For the text-containing cell, return its midpoint in (X, Y) coordinate format. 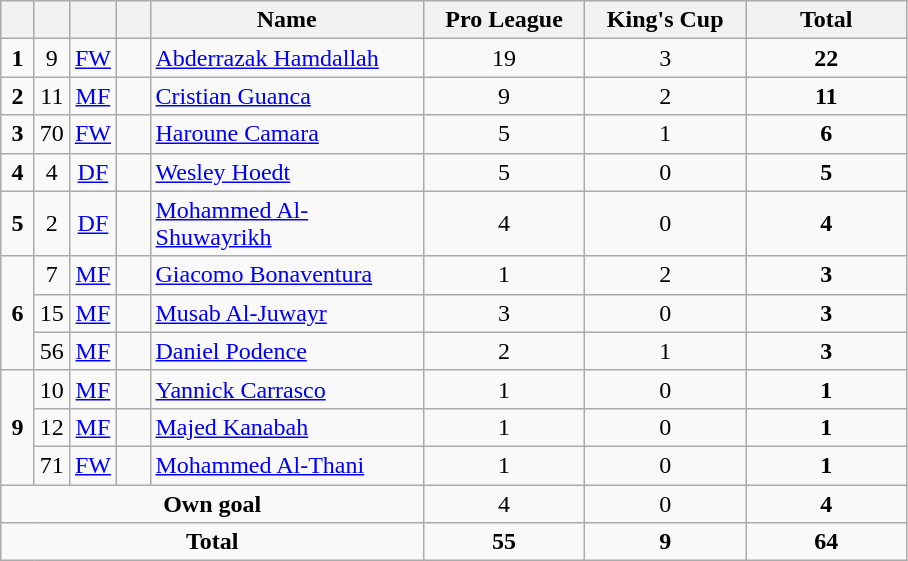
Mohammed Al-Thani (287, 465)
Cristian Guanca (287, 96)
55 (504, 542)
10 (52, 389)
15 (52, 313)
Yannick Carrasco (287, 389)
56 (52, 351)
Name (287, 20)
Giacomo Bonaventura (287, 275)
Majed Kanabah (287, 427)
Musab Al-Juwayr (287, 313)
71 (52, 465)
12 (52, 427)
Pro League (504, 20)
Mohammed Al-Shuwayrikh (287, 224)
Daniel Podence (287, 351)
Own goal (212, 503)
Abderrazak Hamdallah (287, 58)
King's Cup (666, 20)
Haroune Camara (287, 134)
19 (504, 58)
64 (826, 542)
Wesley Hoedt (287, 172)
22 (826, 58)
70 (52, 134)
7 (52, 275)
